Search for the cell housing the specified text and yield its (x, y) center coordinate. 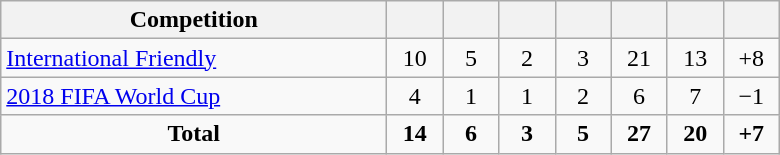
2018 FIFA World Cup (194, 96)
27 (639, 134)
4 (415, 96)
International Friendly (194, 58)
Competition (194, 20)
−1 (751, 96)
13 (695, 58)
20 (695, 134)
10 (415, 58)
14 (415, 134)
Total (194, 134)
7 (695, 96)
+7 (751, 134)
+8 (751, 58)
21 (639, 58)
